Output the (x, y) coordinate of the center of the cell containing the given text.  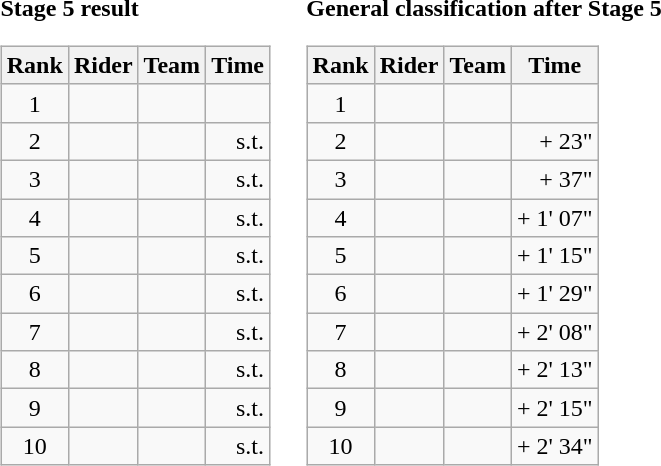
+ 2' 08" (554, 332)
+ 2' 34" (554, 446)
+ 1' 07" (554, 217)
+ 2' 13" (554, 370)
+ 23" (554, 141)
+ 37" (554, 179)
+ 1' 29" (554, 294)
+ 1' 15" (554, 256)
+ 2' 15" (554, 408)
